Return the [x, y] coordinate for the center point of the cell that contains the specified text.  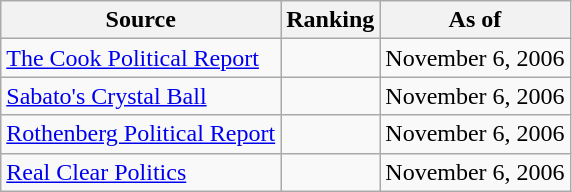
Real Clear Politics [141, 172]
The Cook Political Report [141, 58]
Rothenberg Political Report [141, 134]
Source [141, 20]
As of [475, 20]
Sabato's Crystal Ball [141, 96]
Ranking [330, 20]
